Locate the cell with the specified text and output its (x, y) center coordinate. 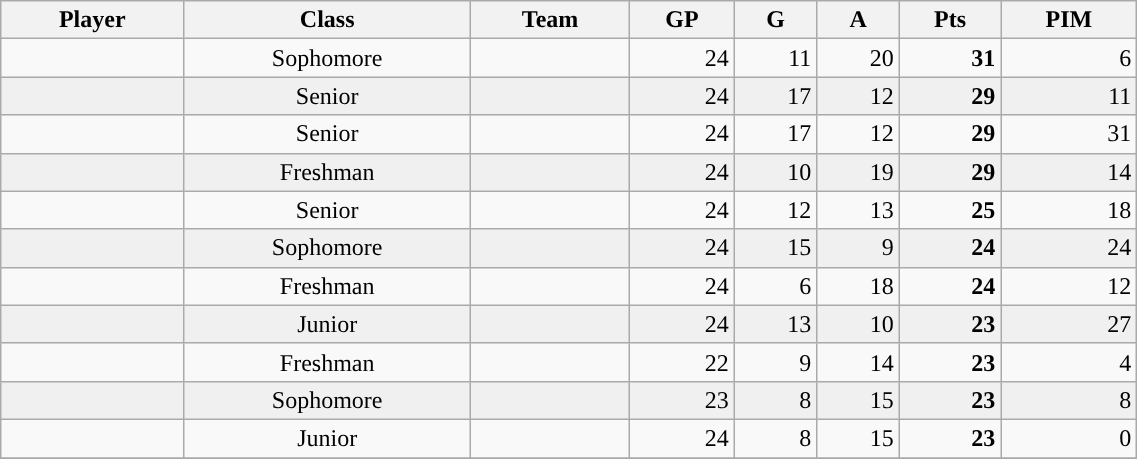
19 (858, 172)
Class (328, 20)
27 (1069, 324)
Player (92, 20)
G (776, 20)
GP (682, 20)
4 (1069, 362)
20 (858, 58)
Pts (950, 20)
PIM (1069, 20)
A (858, 20)
25 (950, 210)
0 (1069, 438)
22 (682, 362)
Team (550, 20)
